Capture the cell that displays the provided text and extract its (x, y) central coordinate. 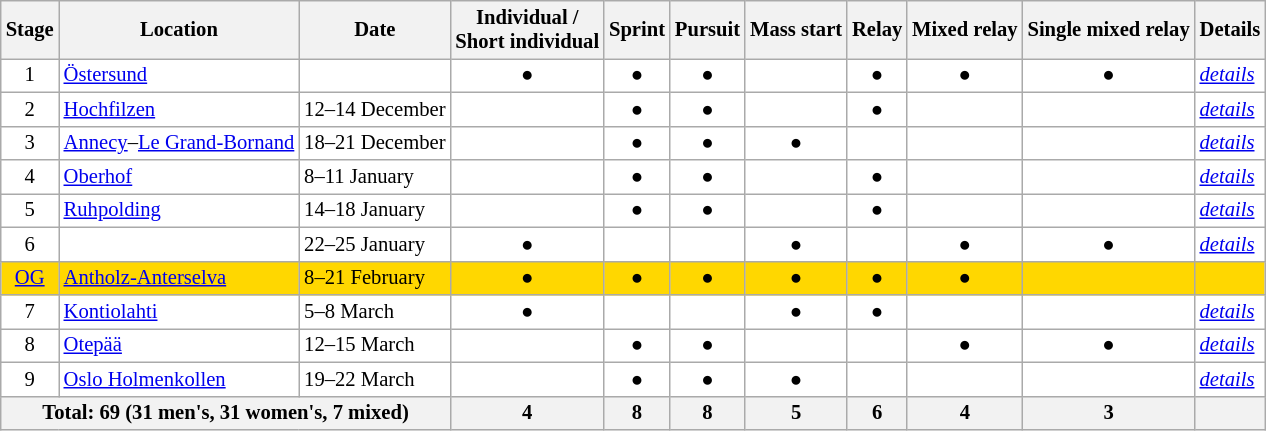
Individual /Short individual (527, 29)
Oslo Holmenkollen (180, 379)
8–21 February (374, 278)
2 (30, 109)
Total: 69 (31 men's, 31 women's, 7 mixed) (226, 413)
Oberhof (180, 177)
Single mixed relay (1109, 29)
8–11 January (374, 177)
Sprint (637, 29)
Mixed relay (964, 29)
Otepää (180, 345)
Ruhpolding (180, 210)
22–25 January (374, 244)
Hochfilzen (180, 109)
7 (30, 311)
12–15 March (374, 345)
14–18 January (374, 210)
Kontiolahti (180, 311)
Antholz-Anterselva (180, 278)
Location (180, 29)
Pursuit (708, 29)
Annecy–Le Grand-Bornand (180, 143)
Relay (877, 29)
5–8 March (374, 311)
Östersund (180, 75)
Details (1230, 29)
9 (30, 379)
18–21 December (374, 143)
Date (374, 29)
19–22 March (374, 379)
1 (30, 75)
Stage (30, 29)
12–14 December (374, 109)
Mass start (796, 29)
OG (30, 278)
